Locate the cell with the specified text and output its [X, Y] center coordinate. 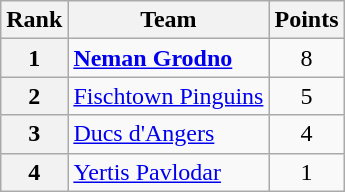
Fischtown Pinguins [168, 96]
Points [306, 20]
Yertis Pavlodar [168, 172]
Ducs d'Angers [168, 134]
Rank [34, 20]
Team [168, 20]
2 [34, 96]
Neman Grodno [168, 58]
5 [306, 96]
8 [306, 58]
3 [34, 134]
